Locate the cell with the specified text and output its (x, y) center coordinate. 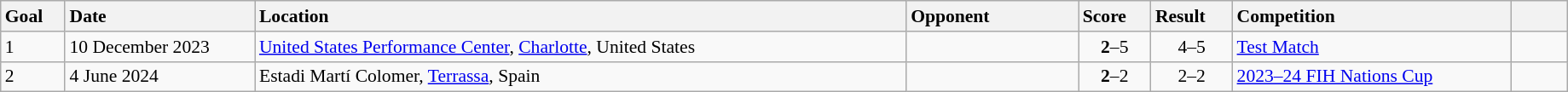
2 (33, 77)
4–5 (1192, 47)
Opponent (992, 16)
Result (1192, 16)
1 (33, 47)
Date (159, 16)
Test Match (1373, 47)
Location (581, 16)
2023–24 FIH Nations Cup (1373, 77)
2–5 (1115, 47)
Goal (33, 16)
Competition (1373, 16)
4 June 2024 (159, 77)
Estadi Martí Colomer, Terrassa, Spain (581, 77)
10 December 2023 (159, 47)
United States Performance Center, Charlotte, United States (581, 47)
Score (1115, 16)
